Scan for the cell matching the given text and deliver its (X, Y) coordinate at center. 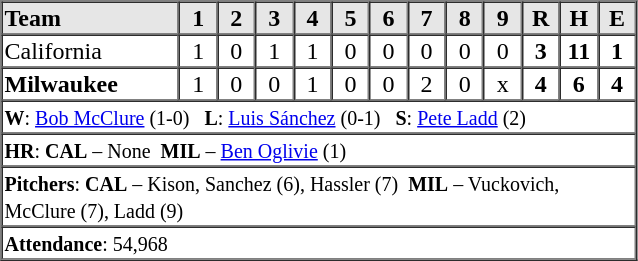
W: Bob McClure (1-0) L: Luis Sánchez (0-1) S: Pete Ladd (2) (319, 116)
Team (91, 18)
5 (350, 18)
HR: CAL – None MIL – Ben Oglivie (1) (319, 150)
9 (503, 18)
7 (427, 18)
8 (465, 18)
E (617, 18)
R (541, 18)
Pitchers: CAL – Kison, Sanchez (6), Hassler (7) MIL – Vuckovich, McClure (7), Ladd (9) (319, 196)
California (91, 50)
Attendance: 54,968 (319, 242)
x (503, 84)
Milwaukee (91, 84)
11 (579, 50)
H (579, 18)
